Capture the cell that displays the provided text and extract its [X, Y] central coordinate. 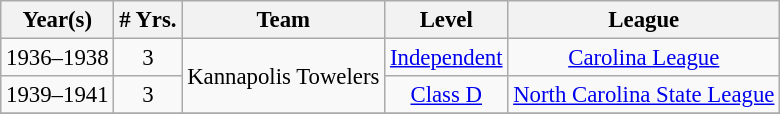
Year(s) [58, 20]
1936–1938 [58, 58]
League [644, 20]
Kannapolis Towelers [284, 76]
North Carolina State League [644, 95]
Level [446, 20]
Team [284, 20]
Class D [446, 95]
Carolina League [644, 58]
Independent [446, 58]
# Yrs. [148, 20]
1939–1941 [58, 95]
